For the text-containing cell, return its midpoint in [x, y] coordinate format. 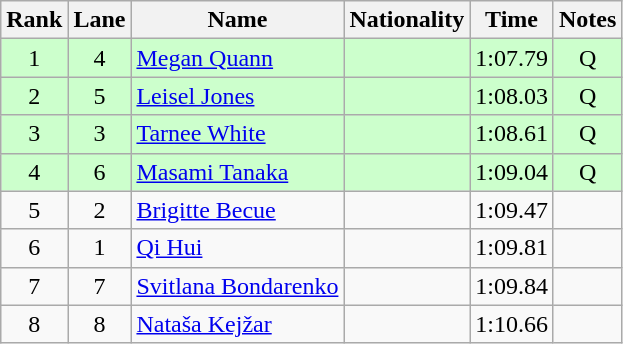
1:08.61 [512, 134]
Megan Quann [238, 58]
1:07.79 [512, 58]
Time [512, 20]
Rank [34, 20]
1:10.66 [512, 324]
Leisel Jones [238, 96]
1:09.81 [512, 248]
Brigitte Becue [238, 210]
1:09.84 [512, 286]
Tarnee White [238, 134]
Masami Tanaka [238, 172]
1:08.03 [512, 96]
1:09.47 [512, 210]
Nationality [407, 20]
Lane [100, 20]
Svitlana Bondarenko [238, 286]
Qi Hui [238, 248]
1:09.04 [512, 172]
Notes [587, 20]
Nataša Kejžar [238, 324]
Name [238, 20]
